Identify which cell holds the provided text, then report its [x, y] central coordinate. 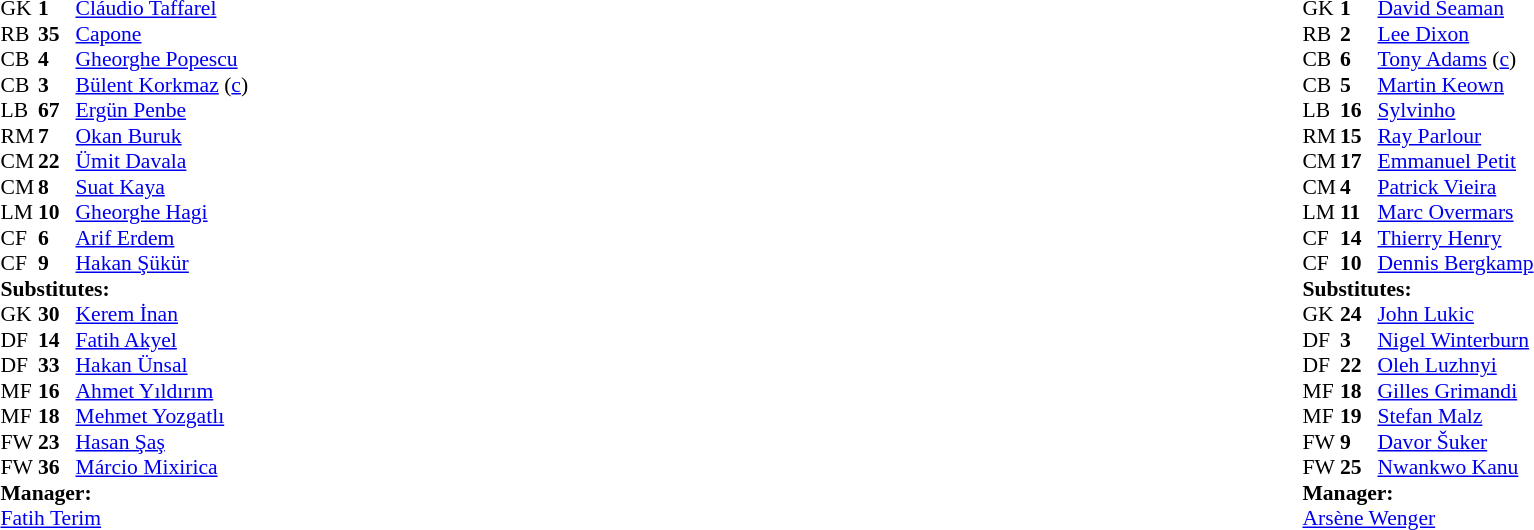
Mehmet Yozgatlı [162, 417]
Márcio Mixirica [162, 467]
Tony Adams (c) [1455, 59]
33 [57, 365]
Patrick Vieira [1455, 187]
Capone [162, 34]
Hakan Şükür [162, 263]
8 [57, 187]
Ahmet Yıldırım [162, 391]
24 [1359, 315]
17 [1359, 161]
11 [1359, 213]
Arif Erdem [162, 238]
Ümit Davala [162, 161]
Davor Šuker [1455, 442]
25 [1359, 467]
30 [57, 315]
Oleh Luzhnyi [1455, 365]
Gheorghe Hagi [162, 213]
Stefan Malz [1455, 417]
Fatih Akyel [162, 340]
Nwankwo Kanu [1455, 467]
Okan Buruk [162, 136]
Ergün Penbe [162, 111]
Emmanuel Petit [1455, 161]
Suat Kaya [162, 187]
Hakan Ünsal [162, 365]
67 [57, 111]
John Lukic [1455, 315]
Gheorghe Popescu [162, 59]
7 [57, 136]
Lee Dixon [1455, 34]
Thierry Henry [1455, 238]
Bülent Korkmaz (c) [162, 85]
5 [1359, 85]
Sylvinho [1455, 111]
Nigel Winterburn [1455, 340]
Dennis Bergkamp [1455, 263]
Ray Parlour [1455, 136]
Martin Keown [1455, 85]
Gilles Grimandi [1455, 391]
35 [57, 34]
36 [57, 467]
Kerem İnan [162, 315]
Marc Overmars [1455, 213]
19 [1359, 417]
15 [1359, 136]
23 [57, 442]
Hasan Şaş [162, 442]
2 [1359, 34]
